Determine the [X, Y] coordinate at the center of the cell enclosing the given text.  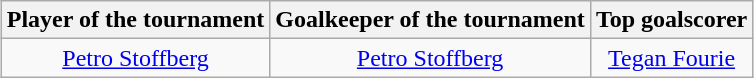
Goalkeeper of the tournament [430, 20]
Top goalscorer [671, 20]
Player of the tournament [136, 20]
Tegan Fourie [671, 58]
